Extract the [X, Y] coordinate from the center of the cell holding the provided text.  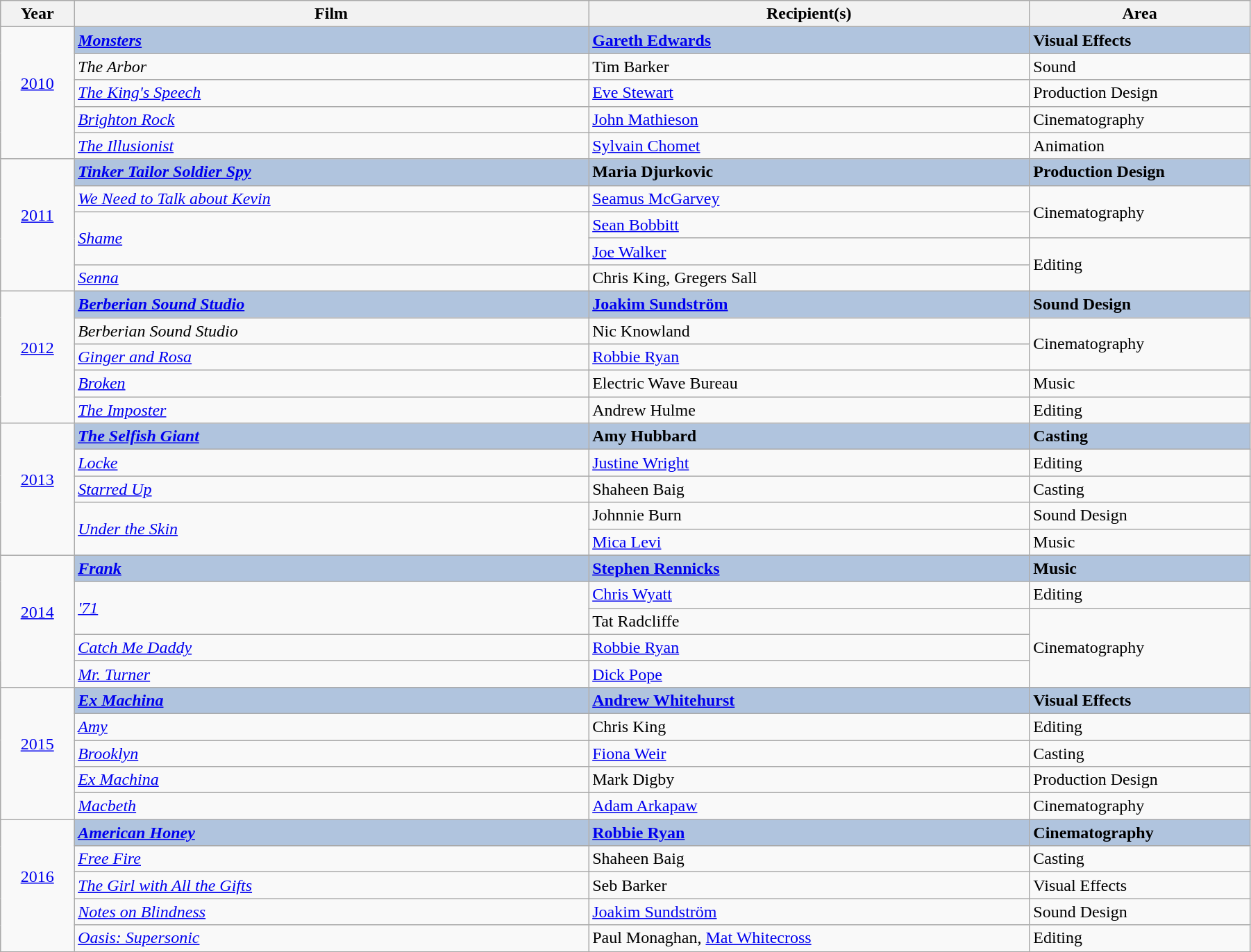
Recipient(s) [809, 14]
Mr. Turner [332, 674]
Andrew Hulme [809, 410]
Paul Monaghan, Mat Whitecross [809, 938]
Johnnie Burn [809, 516]
John Mathieson [809, 119]
Justine Wright [809, 463]
Sylvain Chomet [809, 146]
Electric Wave Bureau [809, 384]
Mica Levi [809, 542]
Andrew Whitehurst [809, 700]
Film [332, 14]
Chris King, Gregers Sall [809, 278]
Fiona Weir [809, 753]
American Honey [332, 833]
Frank [332, 568]
Free Fire [332, 859]
2014 [37, 621]
Mark Digby [809, 780]
Broken [332, 384]
Senna [332, 278]
Adam Arkapaw [809, 806]
Oasis: Supersonic [332, 938]
Macbeth [332, 806]
The Arbor [332, 67]
Sean Bobbitt [809, 225]
Catch Me Daddy [332, 647]
Dick Pope [809, 674]
Brighton Rock [332, 119]
Seamus McGarvey [809, 198]
Chris King [809, 726]
The Selfish Giant [332, 436]
Eve Stewart [809, 93]
Stephen Rennicks [809, 568]
Tat Radcliffe [809, 621]
Year [37, 14]
Under the Skin [332, 529]
2012 [37, 357]
Amy [332, 726]
Joe Walker [809, 251]
Seb Barker [809, 885]
Ginger and Rosa [332, 357]
2013 [37, 489]
We Need to Talk about Kevin [332, 198]
Monsters [332, 40]
2011 [37, 225]
2010 [37, 93]
2016 [37, 885]
Maria Djurkovic [809, 172]
2015 [37, 753]
'71 [332, 608]
Animation [1140, 146]
The King's Speech [332, 93]
Locke [332, 463]
Area [1140, 14]
Chris Wyatt [809, 595]
Brooklyn [332, 753]
Shame [332, 238]
Nic Knowland [809, 331]
Notes on Blindness [332, 912]
Sound [1140, 67]
The Imposter [332, 410]
Amy Hubbard [809, 436]
The Girl with All the Gifts [332, 885]
Tinker Tailor Soldier Spy [332, 172]
Tim Barker [809, 67]
Starred Up [332, 489]
Gareth Edwards [809, 40]
The Illusionist [332, 146]
